Search for the cell housing the specified text and yield its (x, y) center coordinate. 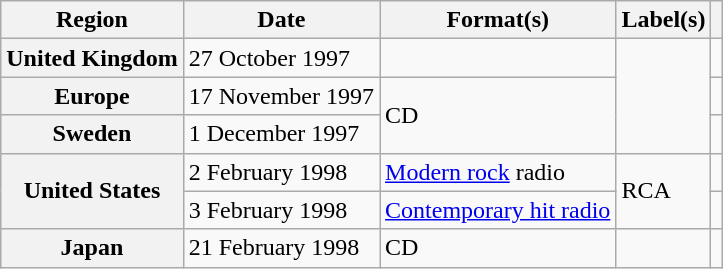
RCA (664, 191)
27 October 1997 (281, 58)
Region (92, 20)
Contemporary hit radio (498, 210)
Modern rock radio (498, 172)
Date (281, 20)
21 February 1998 (281, 248)
United Kingdom (92, 58)
17 November 1997 (281, 96)
Format(s) (498, 20)
United States (92, 191)
Label(s) (664, 20)
Japan (92, 248)
Sweden (92, 134)
1 December 1997 (281, 134)
2 February 1998 (281, 172)
Europe (92, 96)
3 February 1998 (281, 210)
